From the cell containing the given text, extract its center point as [X, Y] coordinate. 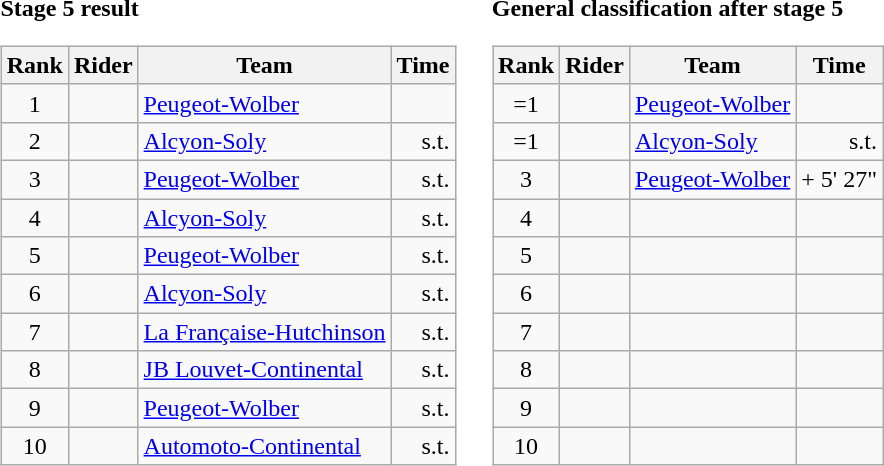
+ 5' 27" [840, 179]
La Française-Hutchinson [264, 332]
JB Louvet-Continental [264, 370]
2 [34, 141]
Automoto-Continental [264, 446]
1 [34, 103]
